Scan for the cell matching the given text and deliver its (X, Y) coordinate at center. 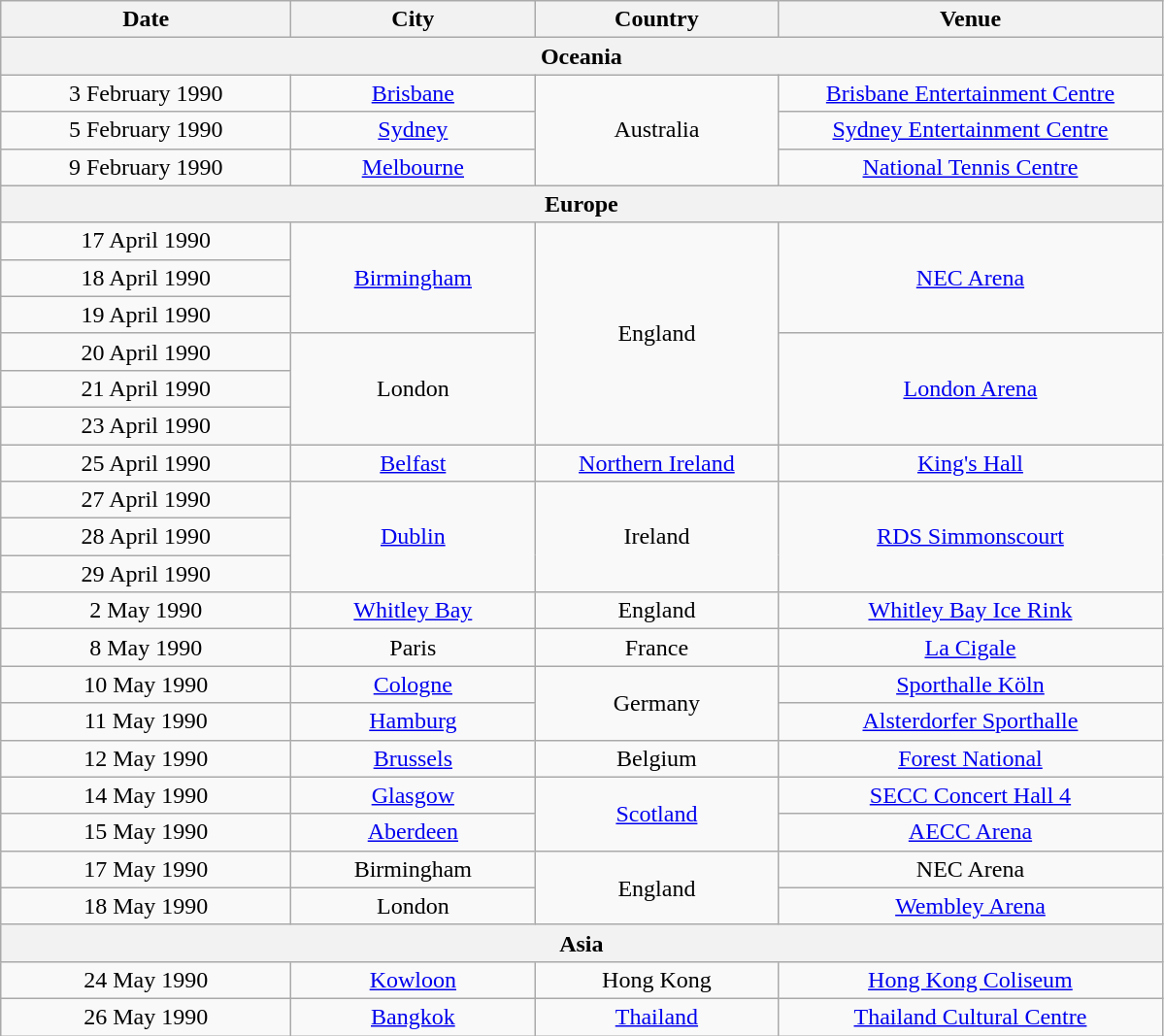
Kowloon (414, 980)
24 May 1990 (146, 980)
London Arena (971, 388)
Whitley Bay Ice Rink (971, 611)
8 May 1990 (146, 648)
Sydney Entertainment Centre (971, 130)
Thailand Cultural Centre (971, 1017)
King's Hall (971, 463)
La Cigale (971, 648)
21 April 1990 (146, 388)
Whitley Bay (414, 611)
11 May 1990 (146, 721)
25 April 1990 (146, 463)
Bangkok (414, 1017)
12 May 1990 (146, 758)
National Tennis Centre (971, 167)
28 April 1990 (146, 537)
26 May 1990 (146, 1017)
14 May 1990 (146, 795)
Ireland (656, 537)
29 April 1990 (146, 574)
Wembley Arena (971, 906)
Aberdeen (414, 832)
Brisbane Entertainment Centre (971, 93)
10 May 1990 (146, 685)
Asia (582, 943)
9 February 1990 (146, 167)
2 May 1990 (146, 611)
Alsterdorfer Sporthalle (971, 721)
Sporthalle Köln (971, 685)
France (656, 648)
5 February 1990 (146, 130)
Germany (656, 703)
Belfast (414, 463)
Venue (971, 19)
17 April 1990 (146, 241)
Sydney (414, 130)
27 April 1990 (146, 500)
City (414, 19)
23 April 1990 (146, 425)
Paris (414, 648)
Cologne (414, 685)
RDS Simmonscourt (971, 537)
Glasgow (414, 795)
Hamburg (414, 721)
20 April 1990 (146, 351)
Melbourne (414, 167)
Country (656, 19)
Oceania (582, 56)
19 April 1990 (146, 315)
Dublin (414, 537)
Thailand (656, 1017)
Scotland (656, 814)
17 May 1990 (146, 869)
15 May 1990 (146, 832)
Europe (582, 204)
Australia (656, 130)
Date (146, 19)
Brussels (414, 758)
3 February 1990 (146, 93)
Belgium (656, 758)
18 April 1990 (146, 278)
18 May 1990 (146, 906)
Northern Ireland (656, 463)
Forest National (971, 758)
SECC Concert Hall 4 (971, 795)
Hong Kong (656, 980)
AECC Arena (971, 832)
Hong Kong Coliseum (971, 980)
Brisbane (414, 93)
